Return the [x, y] coordinate for the center point of the cell that contains the specified text.  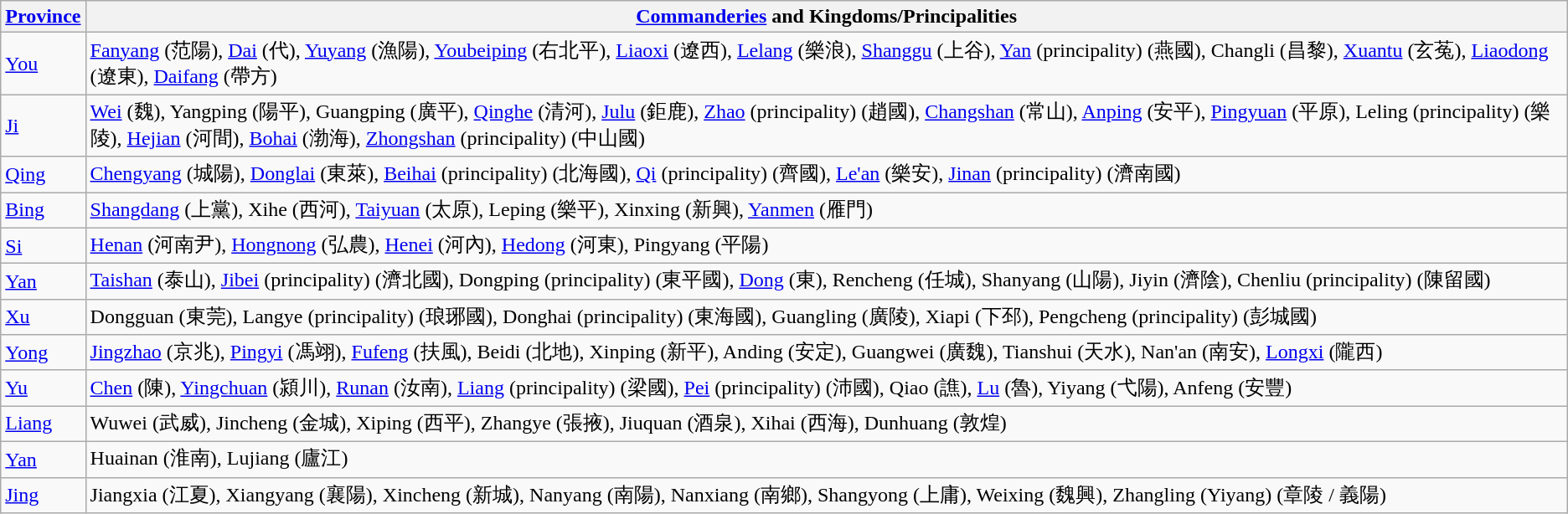
Liang [44, 424]
Wuwei (武威), Jincheng (金城), Xiping (西平), Zhangye (張掖), Jiuquan (酒泉), Xihai (西海), Dunhuang (敦煌) [826, 424]
Yu [44, 388]
Xu [44, 316]
Dongguan (東莞), Langye (principality) (琅琊國), Donghai (principality) (東海國), Guangling (廣陵), Xiapi (下邳), Pengcheng (principality) (彭城國) [826, 316]
Huainan (淮南), Lujiang (廬江) [826, 459]
Ji [44, 126]
Jing [44, 496]
Chengyang (城陽), Donglai (東萊), Beihai (principality) (北海國), Qi (principality) (齊國), Le'an (樂安), Jinan (principality) (濟南國) [826, 174]
Province [44, 17]
Commanderies and Kingdoms/Principalities [826, 17]
Bing [44, 211]
Chen (陳), Yingchuan (潁川), Runan (汝南), Liang (principality) (梁國), Pei (principality) (沛國), Qiao (譙), Lu (魯), Yiyang (弋陽), Anfeng (安豐) [826, 388]
Yong [44, 353]
Qing [44, 174]
Jingzhao (京兆), Pingyi (馮翊), Fufeng (扶風), Beidi (北地), Xinping (新平), Anding (安定), Guangwei (廣魏), Tianshui (天水), Nan'an (南安), Longxi (隴西) [826, 353]
You [44, 64]
Shangdang (上黨), Xihe (西河), Taiyuan (太原), Leping (樂平), Xinxing (新興), Yanmen (雁門) [826, 211]
Henan (河南尹), Hongnong (弘農), Henei (河內), Hedong (河東), Pingyang (平陽) [826, 246]
Jiangxia (江夏), Xiangyang (襄陽), Xincheng (新城), Nanyang (南陽), Nanxiang (南鄉), Shangyong (上庸), Weixing (魏興), Zhangling (Yiyang) (章陵 / 義陽) [826, 496]
Si [44, 246]
